Provide the (x, y) coordinate of the cell's center where the given text is located.  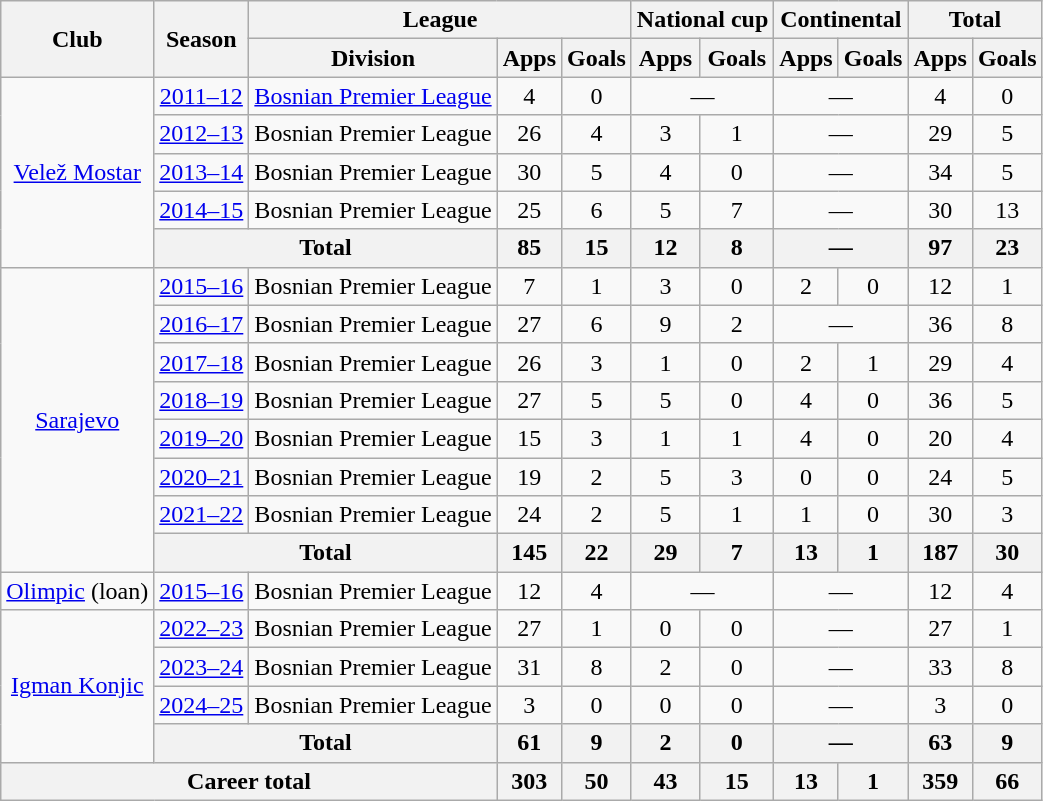
43 (665, 781)
2013–14 (202, 172)
359 (940, 781)
66 (1007, 781)
63 (940, 743)
145 (529, 553)
2024–25 (202, 705)
National cup (702, 20)
2020–21 (202, 477)
Season (202, 39)
2014–15 (202, 210)
Career total (249, 781)
2012–13 (202, 134)
2017–18 (202, 362)
Velež Mostar (78, 172)
23 (1007, 248)
97 (940, 248)
187 (940, 553)
Igman Konjic (78, 686)
2011–12 (202, 96)
50 (597, 781)
Club (78, 39)
303 (529, 781)
25 (529, 210)
2022–23 (202, 629)
20 (940, 438)
Olimpic (loan) (78, 591)
League (440, 20)
34 (940, 172)
31 (529, 667)
2023–24 (202, 667)
2016–17 (202, 324)
61 (529, 743)
Division (373, 58)
33 (940, 667)
22 (597, 553)
85 (529, 248)
19 (529, 477)
2021–22 (202, 515)
2019–20 (202, 438)
Sarajevo (78, 419)
Continental (841, 20)
2018–19 (202, 400)
